Return (X, Y) of the center of cell containing provided text 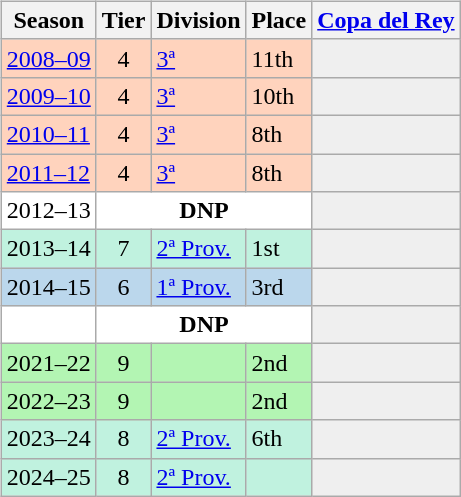
Copa del Rey (386, 20)
2024–25 (48, 477)
3rd (279, 287)
2022–23 (48, 401)
6th (279, 439)
2010–11 (48, 134)
2011–12 (48, 173)
11th (279, 58)
2008–09 (48, 58)
1ª Prov. (198, 287)
2009–10 (48, 96)
6 (124, 287)
1st (279, 249)
10th (279, 96)
2014–15 (48, 287)
2023–24 (48, 439)
Season (48, 20)
Division (198, 20)
Place (279, 20)
2013–14 (48, 249)
Tier (124, 20)
7 (124, 249)
2012–13 (48, 211)
2021–22 (48, 363)
